Provide the [x, y] coordinate of the cell's center where the given text is located.  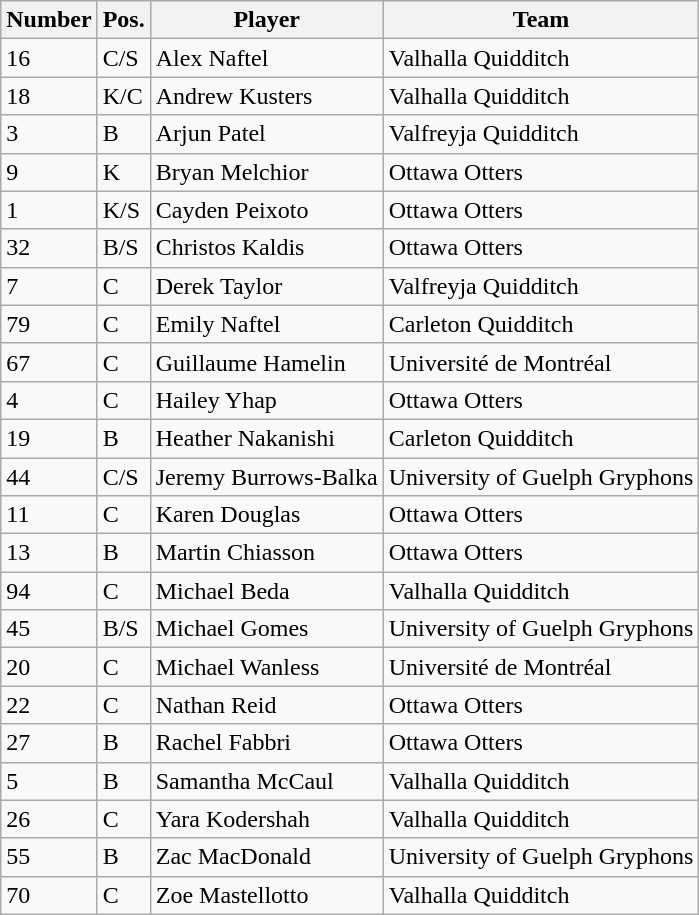
79 [49, 324]
Michael Beda [266, 591]
Andrew Kusters [266, 96]
3 [49, 134]
27 [49, 743]
Player [266, 20]
20 [49, 667]
32 [49, 248]
26 [49, 819]
Arjun Patel [266, 134]
94 [49, 591]
K [124, 172]
5 [49, 781]
Michael Wanless [266, 667]
45 [49, 629]
70 [49, 895]
Martin Chiasson [266, 553]
Heather Nakanishi [266, 438]
Yara Kodershah [266, 819]
Pos. [124, 20]
Alex Naftel [266, 58]
4 [49, 400]
19 [49, 438]
67 [49, 362]
Karen Douglas [266, 515]
Guillaume Hamelin [266, 362]
Nathan Reid [266, 705]
Christos Kaldis [266, 248]
16 [49, 58]
18 [49, 96]
Rachel Fabbri [266, 743]
22 [49, 705]
Bryan Melchior [266, 172]
Emily Naftel [266, 324]
K/S [124, 210]
Number [49, 20]
Jeremy Burrows-Balka [266, 477]
Zoe Mastellotto [266, 895]
55 [49, 857]
Derek Taylor [266, 286]
1 [49, 210]
K/C [124, 96]
Hailey Yhap [266, 400]
13 [49, 553]
Cayden Peixoto [266, 210]
11 [49, 515]
9 [49, 172]
7 [49, 286]
44 [49, 477]
Samantha McCaul [266, 781]
Zac MacDonald [266, 857]
Team [541, 20]
Michael Gomes [266, 629]
